Provide the [X, Y] coordinate of the cell's center where the given text is located.  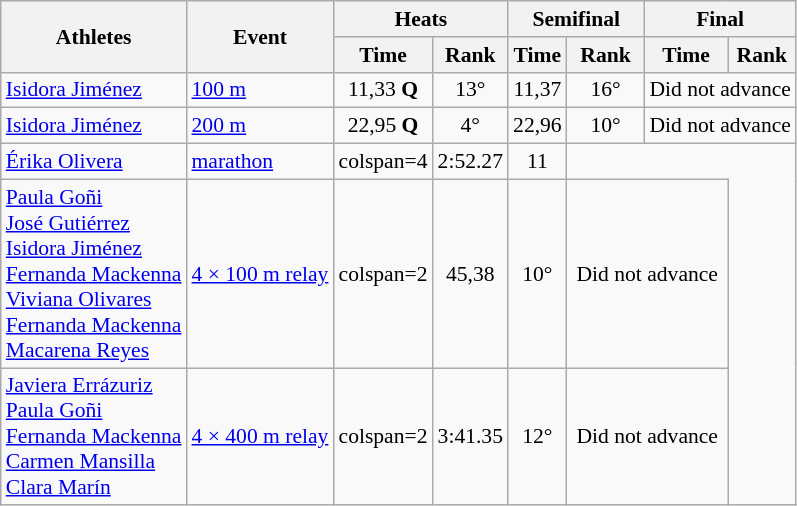
11,37 [538, 90]
2:52.27 [470, 162]
16° [606, 90]
4 × 100 m relay [260, 274]
11 [538, 162]
4° [470, 126]
45,38 [470, 274]
Event [260, 36]
Érika Olivera [94, 162]
marathon [260, 162]
100 m [260, 90]
22,95 Q [382, 126]
13° [470, 90]
11,33 Q [382, 90]
Final [720, 19]
Heats [420, 19]
22,96 [538, 126]
Semifinal [576, 19]
Athletes [94, 36]
12° [538, 437]
4 × 400 m relay [260, 437]
Javiera ErrázurizPaula GoñiFernanda MackennaCarmen MansillaClara Marín [94, 437]
colspan=4 [382, 162]
Paula GoñiJosé GutiérrezIsidora JiménezFernanda MackennaViviana OlivaresFernanda MackennaMacarena Reyes [94, 274]
3:41.35 [470, 437]
200 m [260, 126]
